Scan for the cell matching the given text and deliver its [x, y] coordinate at center. 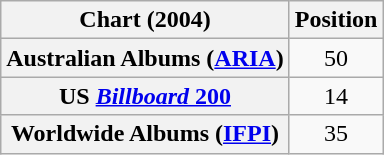
35 [336, 134]
14 [336, 96]
US Billboard 200 [145, 96]
Australian Albums (ARIA) [145, 58]
Chart (2004) [145, 20]
Position [336, 20]
Worldwide Albums (IFPI) [145, 134]
50 [336, 58]
